Extract the (X, Y) coordinate from the center of the cell holding the provided text.  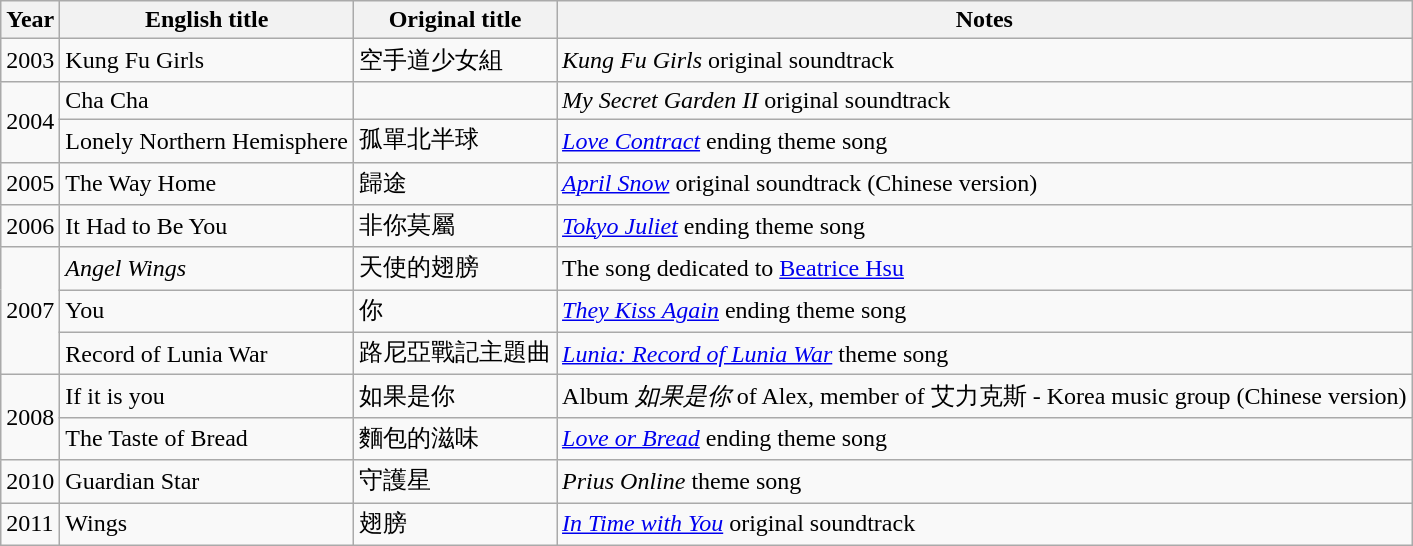
The Taste of Bread (207, 438)
Album 如果是你 of Alex, member of 艾力克斯 - Korea music group (Chinese version) (985, 396)
Lonely Northern Hemisphere (207, 140)
翅膀 (454, 524)
空手道少女組 (454, 60)
2011 (30, 524)
歸途 (454, 184)
麵包的滋味 (454, 438)
Tokyo Juliet ending theme song (985, 226)
Year (30, 20)
路尼亞戰記主題曲 (454, 354)
Love Contract ending theme song (985, 140)
They Kiss Again ending theme song (985, 312)
Guardian Star (207, 482)
2003 (30, 60)
2006 (30, 226)
Angel Wings (207, 268)
孤單北半球 (454, 140)
你 (454, 312)
如果是你 (454, 396)
Cha Cha (207, 100)
It Had to Be You (207, 226)
Original title (454, 20)
My Secret Garden II original soundtrack (985, 100)
You (207, 312)
The Way Home (207, 184)
天使的翅膀 (454, 268)
Notes (985, 20)
2008 (30, 418)
Kung Fu Girls original soundtrack (985, 60)
Record of Lunia War (207, 354)
If it is you (207, 396)
Kung Fu Girls (207, 60)
April Snow original soundtrack (Chinese version) (985, 184)
2004 (30, 122)
English title (207, 20)
2005 (30, 184)
2010 (30, 482)
In Time with You original soundtrack (985, 524)
Wings (207, 524)
非你莫屬 (454, 226)
2007 (30, 311)
Lunia: Record of Lunia War theme song (985, 354)
The song dedicated to Beatrice Hsu (985, 268)
守護星 (454, 482)
Prius Online theme song (985, 482)
Love or Bread ending theme song (985, 438)
